Find where the given text appears and provide that cell's center as [X, Y] coordinate. 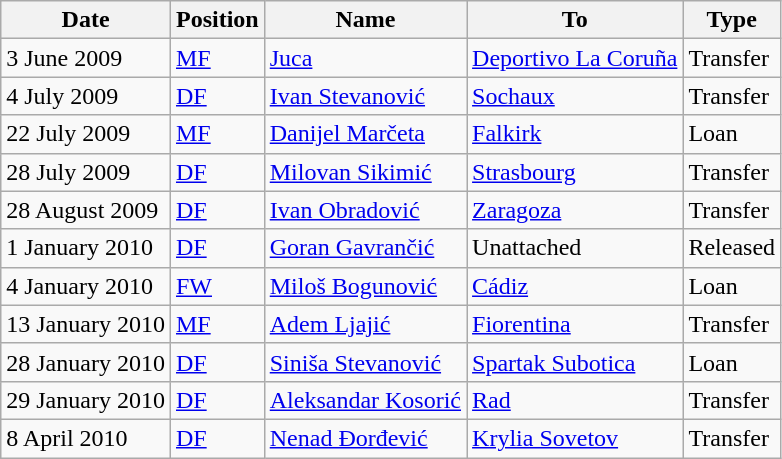
Spartak Subotica [575, 362]
Adem Ljajić [365, 324]
Unattached [575, 248]
22 July 2009 [86, 134]
Siniša Stevanović [365, 362]
Sochaux [575, 96]
1 January 2010 [86, 248]
Aleksandar Kosorić [365, 400]
Goran Gavrančić [365, 248]
8 April 2010 [86, 438]
4 July 2009 [86, 96]
FW [217, 286]
28 August 2009 [86, 210]
4 January 2010 [86, 286]
Cádiz [575, 286]
28 July 2009 [86, 172]
Zaragoza [575, 210]
Danijel Marčeta [365, 134]
Released [732, 248]
Position [217, 20]
Deportivo La Coruña [575, 58]
3 June 2009 [86, 58]
Strasbourg [575, 172]
Juca [365, 58]
To [575, 20]
Nenad Đorđević [365, 438]
Name [365, 20]
Milovan Sikimić [365, 172]
Date [86, 20]
Type [732, 20]
Krylia Sovetov [575, 438]
Ivan Obradović [365, 210]
Miloš Bogunović [365, 286]
28 January 2010 [86, 362]
Fiorentina [575, 324]
29 January 2010 [86, 400]
Falkirk [575, 134]
13 January 2010 [86, 324]
Rad [575, 400]
Ivan Stevanović [365, 96]
